Scan for the cell matching the given text and deliver its (X, Y) coordinate at center. 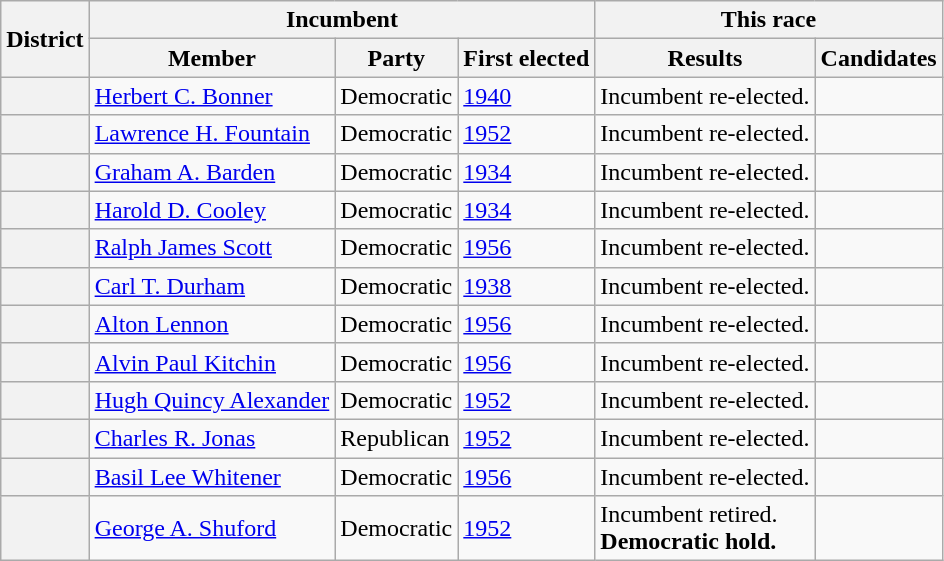
Incumbent (342, 20)
Alton Lennon (212, 324)
This race (768, 20)
Incumbent retired.Democratic hold. (705, 528)
Republican (396, 438)
Harold D. Cooley (212, 210)
Carl T. Durham (212, 286)
Candidates (878, 58)
Party (396, 58)
1940 (526, 96)
District (45, 39)
Alvin Paul Kitchin (212, 362)
Herbert C. Bonner (212, 96)
1938 (526, 286)
Charles R. Jonas (212, 438)
Graham A. Barden (212, 172)
Member (212, 58)
First elected (526, 58)
Results (705, 58)
Basil Lee Whitener (212, 477)
Ralph James Scott (212, 248)
George A. Shuford (212, 528)
Hugh Quincy Alexander (212, 400)
Lawrence H. Fountain (212, 134)
